Output the [X, Y] coordinate of the center of the cell containing the given text.  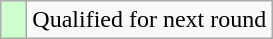
Qualified for next round [150, 20]
